Return the [x, y] coordinate for the center point of the cell that contains the specified text.  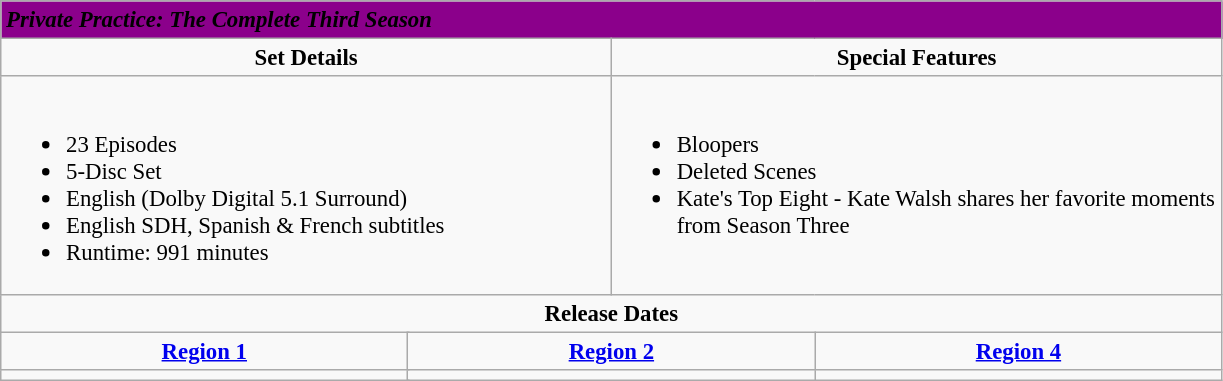
Region 1 [204, 351]
Release Dates [612, 313]
BloopersDeleted ScenesKate's Top Eight - Kate Walsh shares her favorite moments from Season Three [916, 185]
Private Practice: The Complete Third Season [612, 20]
Region 4 [1018, 351]
Special Features [916, 58]
Region 2 [612, 351]
23 Episodes5-Disc SetEnglish (Dolby Digital 5.1 Surround)English SDH, Spanish & French subtitlesRuntime: 991 minutes [306, 185]
Set Details [306, 58]
